Capture the cell that displays the provided text and extract its (X, Y) central coordinate. 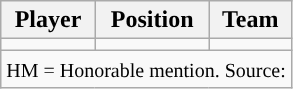
Player (48, 20)
Team (250, 20)
Position (152, 20)
HM = Honorable mention. Source: (146, 69)
